Output the (x, y) coordinate of the center of the cell containing the given text.  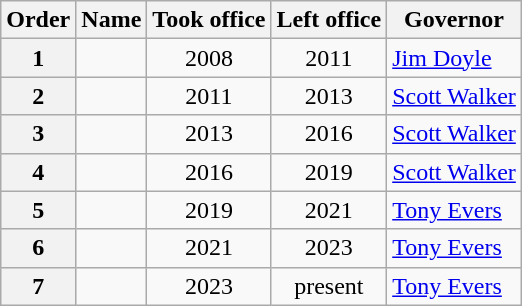
6 (38, 248)
Took office (209, 20)
4 (38, 172)
Governor (454, 20)
Jim Doyle (454, 58)
Order (38, 20)
Name (112, 20)
2008 (209, 58)
1 (38, 58)
2 (38, 96)
3 (38, 134)
present (329, 286)
Left office (329, 20)
5 (38, 210)
7 (38, 286)
